Pinpoint the cell where the given text exists, returning its [x, y] midpoint coordinate. 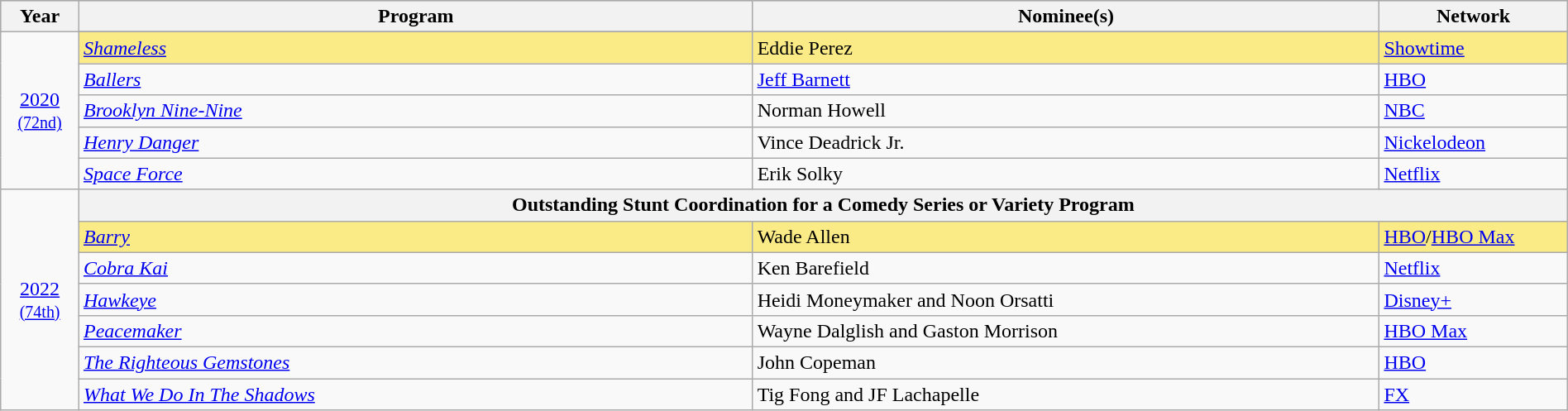
Network [1474, 17]
Barry [415, 237]
HBO/HBO Max [1474, 237]
NBC [1474, 111]
Disney+ [1474, 299]
What We Do In The Shadows [415, 394]
Erik Solky [1066, 174]
2020(72nd) [40, 111]
Hawkeye [415, 299]
Heidi Moneymaker and Noon Orsatti [1066, 299]
Nickelodeon [1474, 142]
Eddie Perez [1066, 48]
Wade Allen [1066, 237]
Program [415, 17]
FX [1474, 394]
2022(74th) [40, 299]
Outstanding Stunt Coordination for a Comedy Series or Variety Program [823, 205]
Ken Barefield [1066, 268]
Space Force [415, 174]
Wayne Dalglish and Gaston Morrison [1066, 331]
Cobra Kai [415, 268]
Showtime [1474, 48]
Year [40, 17]
John Copeman [1066, 362]
Peacemaker [415, 331]
Ballers [415, 79]
HBO Max [1474, 331]
Tig Fong and JF Lachapelle [1066, 394]
Brooklyn Nine-Nine [415, 111]
Jeff Barnett [1066, 79]
Nominee(s) [1066, 17]
Norman Howell [1066, 111]
Shameless [415, 48]
The Righteous Gemstones [415, 362]
Henry Danger [415, 142]
Vince Deadrick Jr. [1066, 142]
